Output the (x, y) coordinate of the center of the cell containing the given text.  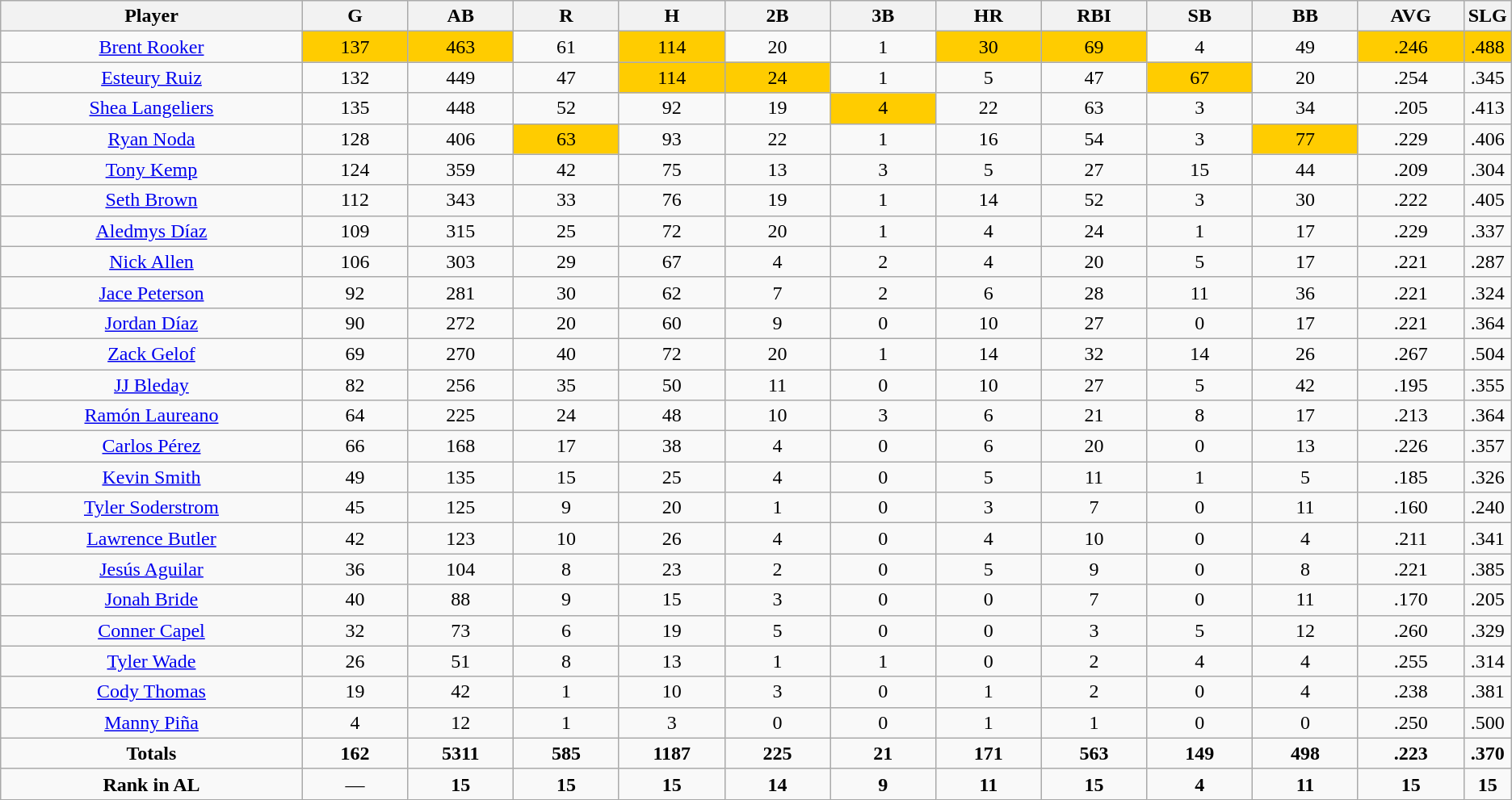
73 (460, 630)
281 (460, 292)
303 (460, 262)
.223 (1410, 753)
162 (355, 753)
Jace Peterson (152, 292)
Tyler Wade (152, 661)
.413 (1488, 108)
Brent Rooker (152, 47)
128 (355, 139)
585 (567, 753)
132 (355, 77)
.238 (1410, 692)
.255 (1410, 661)
125 (460, 508)
1187 (672, 753)
50 (672, 385)
.405 (1488, 200)
.226 (1410, 446)
.304 (1488, 170)
88 (460, 600)
109 (355, 231)
76 (672, 200)
77 (1305, 139)
Rank in AL (152, 784)
270 (460, 354)
.314 (1488, 661)
123 (460, 538)
HR (989, 16)
Kevin Smith (152, 477)
35 (567, 385)
Totals (152, 753)
168 (460, 446)
Esteury Ruiz (152, 77)
Jordan Díaz (152, 323)
Tyler Soderstrom (152, 508)
Jesús Aguilar (152, 569)
.324 (1488, 292)
JJ Bleday (152, 385)
— (355, 784)
.500 (1488, 723)
Jonah Bride (152, 600)
34 (1305, 108)
Conner Capel (152, 630)
61 (567, 47)
H (672, 16)
448 (460, 108)
.240 (1488, 508)
359 (460, 170)
Ramón Laureano (152, 416)
62 (672, 292)
16 (989, 139)
45 (355, 508)
.488 (1488, 47)
.370 (1488, 753)
.287 (1488, 262)
Nick Allen (152, 262)
.326 (1488, 477)
.355 (1488, 385)
449 (460, 77)
38 (672, 446)
171 (989, 753)
498 (1305, 753)
106 (355, 262)
.160 (1410, 508)
23 (672, 569)
.254 (1410, 77)
SB (1200, 16)
.345 (1488, 77)
RBI (1094, 16)
Seth Brown (152, 200)
60 (672, 323)
54 (1094, 139)
82 (355, 385)
.337 (1488, 231)
Tony Kemp (152, 170)
.222 (1410, 200)
Ryan Noda (152, 139)
463 (460, 47)
AVG (1410, 16)
5311 (460, 753)
272 (460, 323)
3B (884, 16)
315 (460, 231)
75 (672, 170)
.504 (1488, 354)
137 (355, 47)
.267 (1410, 354)
G (355, 16)
44 (1305, 170)
R (567, 16)
Lawrence Butler (152, 538)
343 (460, 200)
406 (460, 139)
Zack Gelof (152, 354)
Carlos Pérez (152, 446)
.260 (1410, 630)
Manny Piña (152, 723)
.329 (1488, 630)
.209 (1410, 170)
.381 (1488, 692)
.195 (1410, 385)
.246 (1410, 47)
90 (355, 323)
124 (355, 170)
33 (567, 200)
112 (355, 200)
Player (152, 16)
93 (672, 139)
.211 (1410, 538)
51 (460, 661)
104 (460, 569)
64 (355, 416)
.185 (1410, 477)
29 (567, 262)
256 (460, 385)
BB (1305, 16)
SLG (1488, 16)
Aledmys Díaz (152, 231)
Cody Thomas (152, 692)
.170 (1410, 600)
.385 (1488, 569)
149 (1200, 753)
66 (355, 446)
48 (672, 416)
2B (777, 16)
.250 (1410, 723)
28 (1094, 292)
.406 (1488, 139)
563 (1094, 753)
Shea Langeliers (152, 108)
.341 (1488, 538)
AB (460, 16)
.357 (1488, 446)
.213 (1410, 416)
